Scan for the cell matching the given text and deliver its (x, y) coordinate at center. 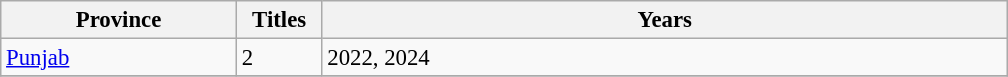
Titles (279, 20)
2 (279, 58)
Punjab (119, 58)
Years (665, 20)
2022, 2024 (665, 58)
Province (119, 20)
